Provide the (x, y) coordinate of the cell's center where the given text is located.  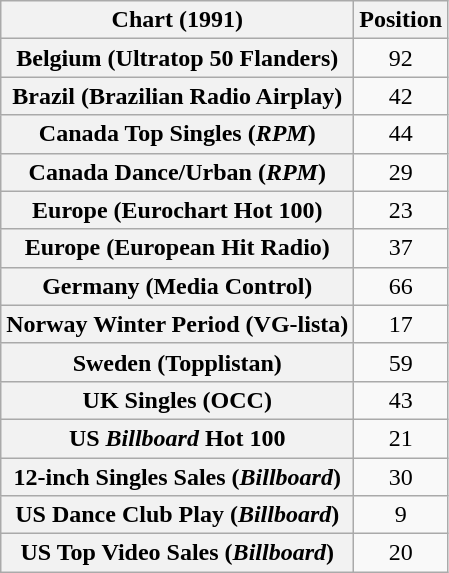
29 (401, 172)
30 (401, 477)
Norway Winter Period (VG-lista) (178, 324)
Belgium (Ultratop 50 Flanders) (178, 58)
42 (401, 96)
21 (401, 438)
US Top Video Sales (Billboard) (178, 553)
Germany (Media Control) (178, 286)
US Billboard Hot 100 (178, 438)
Canada Dance/Urban (RPM) (178, 172)
Canada Top Singles (RPM) (178, 134)
12-inch Singles Sales (Billboard) (178, 477)
92 (401, 58)
Position (401, 20)
66 (401, 286)
44 (401, 134)
20 (401, 553)
US Dance Club Play (Billboard) (178, 515)
Chart (1991) (178, 20)
Europe (European Hit Radio) (178, 248)
17 (401, 324)
59 (401, 362)
37 (401, 248)
Sweden (Topplistan) (178, 362)
43 (401, 400)
9 (401, 515)
Europe (Eurochart Hot 100) (178, 210)
UK Singles (OCC) (178, 400)
23 (401, 210)
Brazil (Brazilian Radio Airplay) (178, 96)
